Locate the cell with the specified text and output its [X, Y] center coordinate. 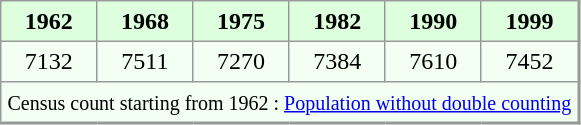
7452 [530, 61]
Census count starting from 1962 : Population without double counting [290, 102]
1982 [337, 21]
1999 [530, 21]
7132 [49, 61]
7384 [337, 61]
1968 [145, 21]
7511 [145, 61]
1975 [241, 21]
7610 [433, 61]
1962 [49, 21]
7270 [241, 61]
1990 [433, 21]
